Search for the cell housing the specified text and yield its [x, y] center coordinate. 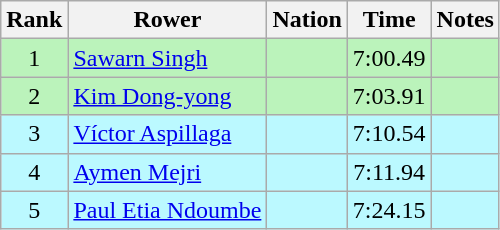
7:11.94 [389, 172]
Sawarn Singh [168, 58]
Aymen Mejri [168, 172]
Kim Dong-yong [168, 96]
Rank [34, 20]
7:10.54 [389, 134]
3 [34, 134]
Rower [168, 20]
4 [34, 172]
7:03.91 [389, 96]
Víctor Aspillaga [168, 134]
Notes [465, 20]
2 [34, 96]
7:00.49 [389, 58]
5 [34, 210]
1 [34, 58]
Time [389, 20]
Nation [307, 20]
7:24.15 [389, 210]
Paul Etia Ndoumbe [168, 210]
